Find where the given text appears and provide that cell's center as (X, Y) coordinate. 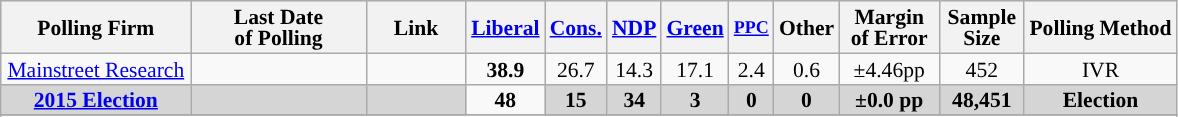
Marginof Error (889, 27)
452 (982, 68)
Last Dateof Polling (278, 27)
Link (416, 27)
17.1 (694, 68)
Liberal (505, 27)
14.3 (634, 68)
Election (1100, 100)
3 (694, 100)
PPC (752, 27)
48 (505, 100)
34 (634, 100)
±4.46pp (889, 68)
48,451 (982, 100)
Cons. (576, 27)
Polling Method (1100, 27)
2015 Election (96, 100)
26.7 (576, 68)
38.9 (505, 68)
IVR (1100, 68)
SampleSize (982, 27)
Polling Firm (96, 27)
Green (694, 27)
±0.0 pp (889, 100)
15 (576, 100)
Other (806, 27)
2.4 (752, 68)
0.6 (806, 68)
NDP (634, 27)
Mainstreet Research (96, 68)
